Output the (X, Y) coordinate of the center of the cell containing the given text.  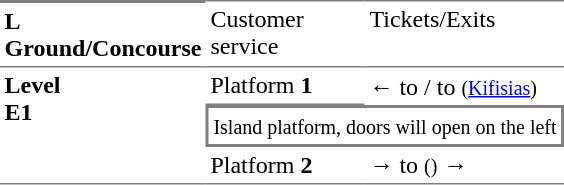
← to / to (Kifisias) (464, 87)
LGround/Concourse (103, 34)
Customer service (286, 34)
Platform 2 (286, 166)
Island platform, doors will open on the left (385, 126)
→ to () → (464, 166)
LevelΕ1 (103, 126)
Platform 1 (286, 87)
Tickets/Exits (464, 34)
